Find where the given text appears and provide that cell's center as [X, Y] coordinate. 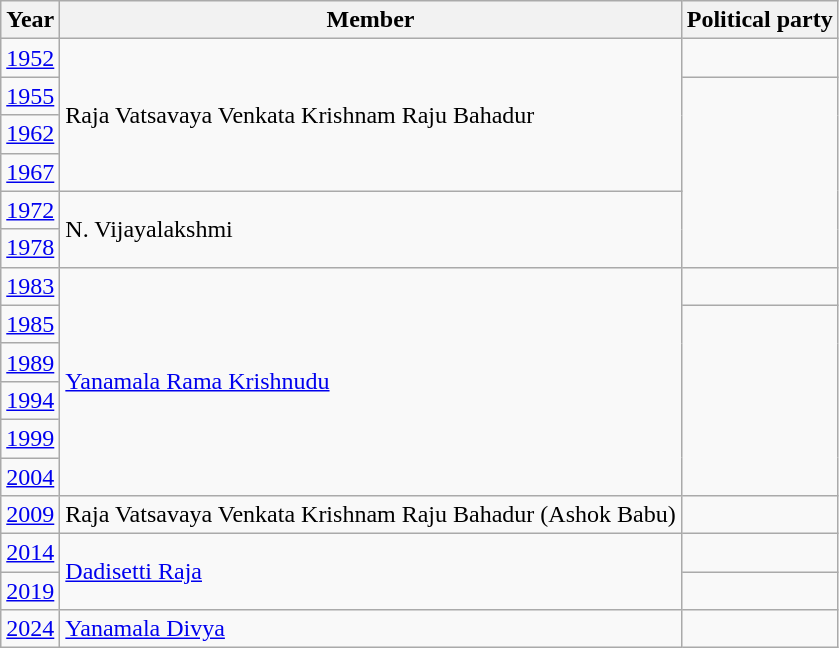
2009 [30, 515]
Yanamala Rama Krishnudu [370, 381]
2019 [30, 591]
1994 [30, 400]
2024 [30, 629]
Raja Vatsavaya Venkata Krishnam Raju Bahadur [370, 115]
1962 [30, 134]
Dadisetti Raja [370, 572]
Year [30, 20]
Member [370, 20]
N. Vijayalakshmi [370, 229]
2004 [30, 477]
1952 [30, 58]
1955 [30, 96]
1972 [30, 210]
2014 [30, 553]
1978 [30, 248]
1999 [30, 438]
Political party [760, 20]
Yanamala Divya [370, 629]
Raja Vatsavaya Venkata Krishnam Raju Bahadur (Ashok Babu) [370, 515]
1967 [30, 172]
1983 [30, 286]
1989 [30, 362]
1985 [30, 324]
